For the text-containing cell, return its midpoint in [x, y] coordinate format. 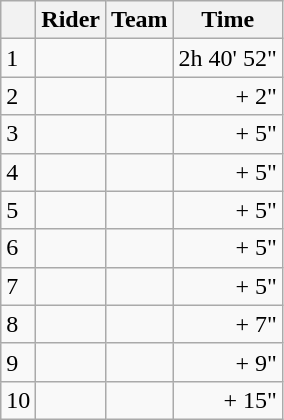
2 [18, 96]
4 [18, 172]
8 [18, 324]
7 [18, 286]
+ 15" [228, 400]
2h 40' 52" [228, 58]
+ 2" [228, 96]
6 [18, 248]
Time [228, 20]
9 [18, 362]
Rider [71, 20]
+ 7" [228, 324]
1 [18, 58]
3 [18, 134]
10 [18, 400]
+ 9" [228, 362]
5 [18, 210]
Team [140, 20]
